From the cell containing the given text, extract its center point as [X, Y] coordinate. 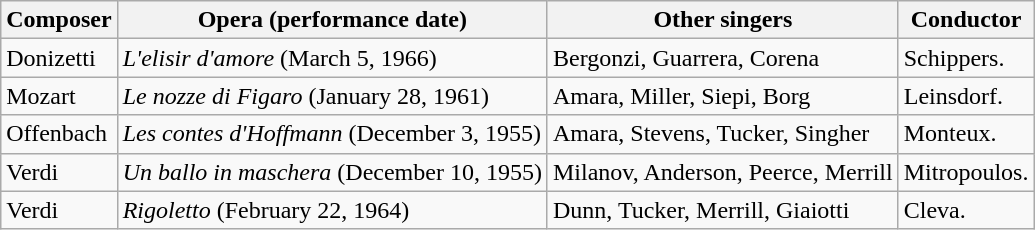
Mozart [59, 96]
Cleva. [966, 210]
Rigoletto (February 22, 1964) [332, 210]
Le nozze di Figaro (January 28, 1961) [332, 96]
Un ballo in maschera (December 10, 1955) [332, 172]
Milanov, Anderson, Peerce, Merrill [722, 172]
Offenbach [59, 134]
Donizetti [59, 58]
Amara, Miller, Siepi, Borg [722, 96]
Composer [59, 20]
Mitropoulos. [966, 172]
Dunn, Tucker, Merrill, Giaiotti [722, 210]
Les contes d'Hoffmann (December 3, 1955) [332, 134]
Opera (performance date) [332, 20]
L'elisir d'amore (March 5, 1966) [332, 58]
Monteux. [966, 134]
Amara, Stevens, Tucker, Singher [722, 134]
Schippers. [966, 58]
Bergonzi, Guarrera, Corena [722, 58]
Conductor [966, 20]
Other singers [722, 20]
Leinsdorf. [966, 96]
